Return [x, y] of the center of cell containing provided text 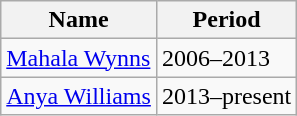
2013–present [226, 96]
Name [79, 20]
Anya Williams [79, 96]
Period [226, 20]
2006–2013 [226, 58]
Mahala Wynns [79, 58]
